Search for the cell housing the specified text and yield its [x, y] center coordinate. 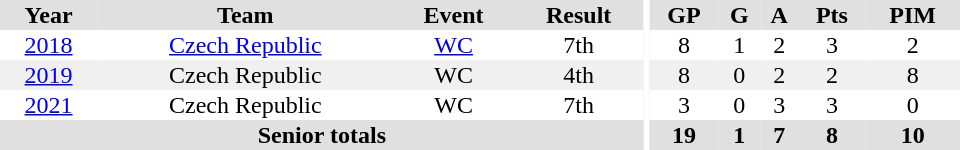
PIM [912, 15]
4th [579, 75]
Year [48, 15]
2019 [48, 75]
10 [912, 135]
2021 [48, 105]
2018 [48, 45]
G [740, 15]
Result [579, 15]
Pts [832, 15]
Event [454, 15]
Team [245, 15]
Senior totals [322, 135]
7 [780, 135]
19 [684, 135]
A [780, 15]
GP [684, 15]
